Detect which cell encompasses the target text, then output its (x, y) center coordinate. 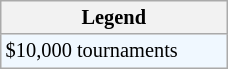
$10,000 tournaments (114, 51)
Legend (114, 17)
